Capture the cell that displays the provided text and extract its (x, y) central coordinate. 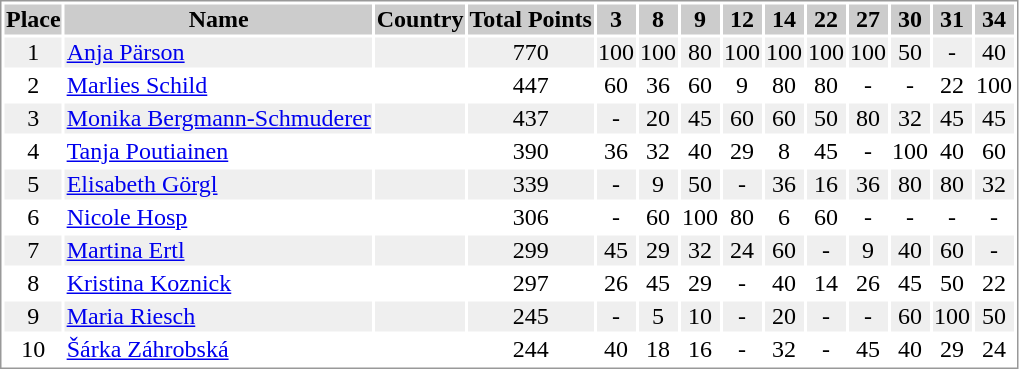
Maria Riesch (218, 317)
Marlies Schild (218, 85)
390 (530, 151)
299 (530, 251)
Country (420, 19)
Nicole Hosp (218, 217)
30 (910, 19)
Anja Pärson (218, 53)
770 (530, 53)
Elisabeth Görgl (218, 185)
Tanja Poutiainen (218, 151)
Martina Ertl (218, 251)
1 (33, 53)
27 (868, 19)
18 (658, 349)
447 (530, 85)
Name (218, 19)
7 (33, 251)
244 (530, 349)
Kristina Koznick (218, 283)
Place (33, 19)
31 (952, 19)
339 (530, 185)
245 (530, 317)
2 (33, 85)
306 (530, 217)
4 (33, 151)
Šárka Záhrobská (218, 349)
Total Points (530, 19)
297 (530, 283)
Monika Bergmann-Schmuderer (218, 119)
12 (742, 19)
437 (530, 119)
34 (994, 19)
